Detect which cell encompasses the target text, then output its [X, Y] center coordinate. 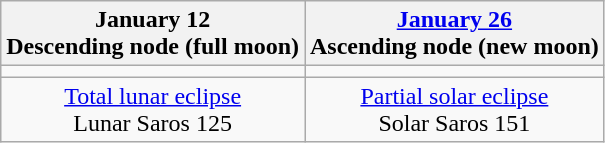
January 12Descending node (full moon) [153, 34]
January 26Ascending node (new moon) [454, 34]
Partial solar eclipseSolar Saros 151 [454, 110]
Total lunar eclipseLunar Saros 125 [153, 110]
